Return (x, y) of the center of cell containing provided text 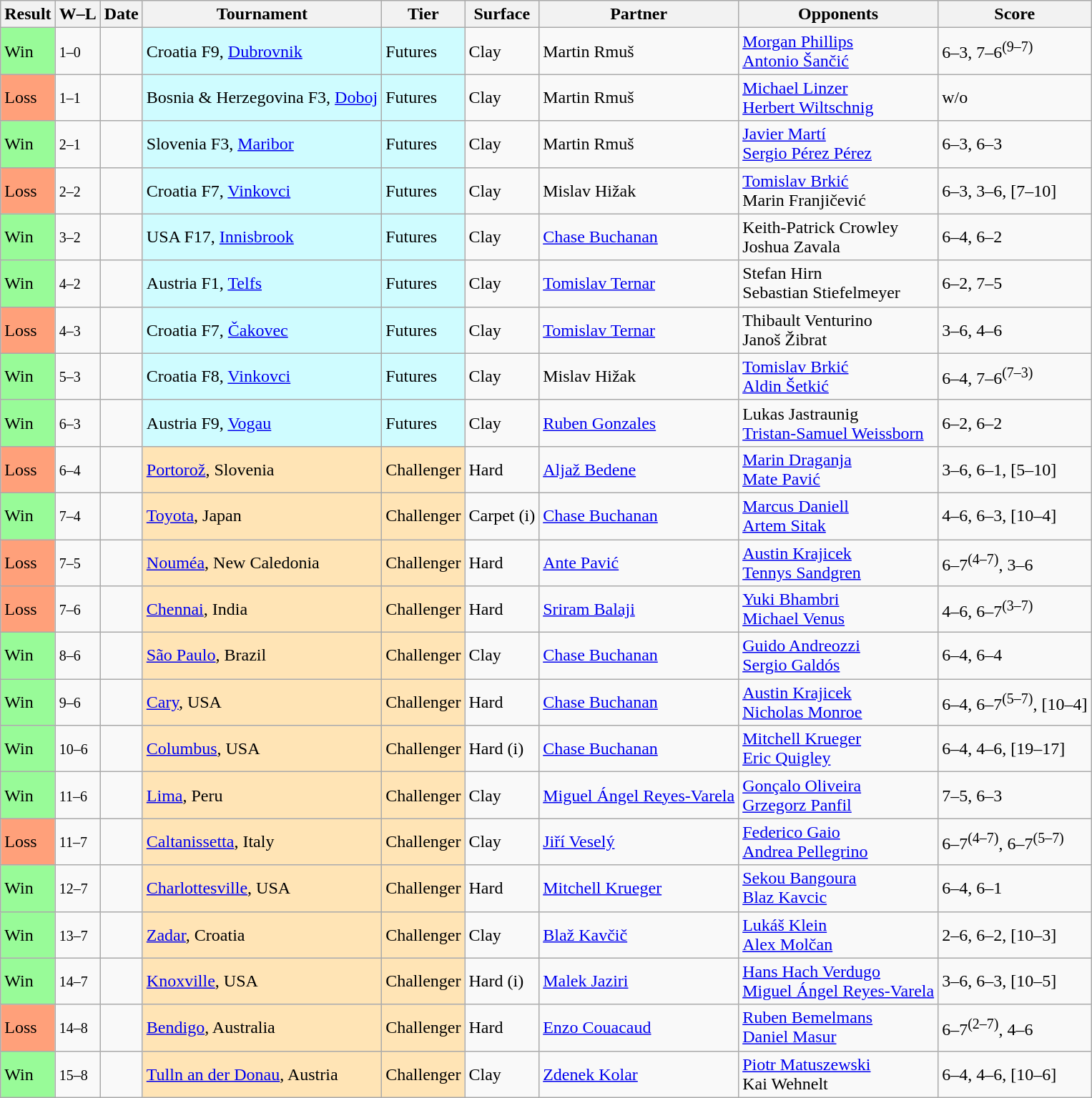
Tomislav Brkić Aldin Šetkić (838, 376)
Jiří Veselý (639, 842)
6–2, 6–2 (1015, 423)
Score (1015, 14)
Stefan Hirn Sebastian Stiefelmeyer (838, 283)
Lukas Jastraunig Tristan-Samuel Weissborn (838, 423)
Enzo Couacaud (639, 1028)
4–6, 6–7(3–7) (1015, 609)
6–2, 7–5 (1015, 283)
Tulln an der Donau, Austria (262, 1074)
Cary, USA (262, 702)
Opponents (838, 14)
6–4, 6–1 (1015, 888)
Ante Pavić (639, 562)
Hans Hach Verdugo Miguel Ángel Reyes-Varela (838, 981)
4–6, 6–3, [10–4] (1015, 516)
6–4, 6–7(5–7), [10–4] (1015, 702)
USA F17, Innisbrook (262, 237)
Austria F1, Telfs (262, 283)
Result (28, 14)
6–7(4–7), 6–7(5–7) (1015, 842)
Miguel Ángel Reyes-Varela (639, 795)
6–4, 6–4 (1015, 656)
Croatia F7, Čakovec (262, 330)
Knoxville, USA (262, 981)
Federico Gaio Andrea Pellegrino (838, 842)
6–4 (77, 469)
Tomislav Brkić Marin Franjičević (838, 190)
13–7 (77, 935)
12–7 (77, 888)
Lukáš Klein Alex Molčan (838, 935)
9–6 (77, 702)
Ruben Gonzales (639, 423)
Carpet (i) (502, 516)
1–0 (77, 51)
Toyota, Japan (262, 516)
Caltanissetta, Italy (262, 842)
7–5, 6–3 (1015, 795)
Tournament (262, 14)
Zdenek Kolar (639, 1074)
Mitchell Krueger (639, 888)
Marin Draganja Mate Pavić (838, 469)
Mitchell Krueger Eric Quigley (838, 749)
3–2 (77, 237)
Guido Andreozzi Sergio Galdós (838, 656)
Portorož, Slovenia (262, 469)
10–6 (77, 749)
Blaž Kavčič (639, 935)
Javier Martí Sergio Pérez Pérez (838, 144)
3–6, 6–1, [5–10] (1015, 469)
Croatia F9, Dubrovnik (262, 51)
Chennai, India (262, 609)
Yuki Bhambri Michael Venus (838, 609)
2–1 (77, 144)
Sekou Bangoura Blaz Kavcic (838, 888)
5–3 (77, 376)
Gonçalo Oliveira Grzegorz Panfil (838, 795)
7–6 (77, 609)
4–2 (77, 283)
Ruben Bemelmans Daniel Masur (838, 1028)
Piotr Matuszewski Kai Wehnelt (838, 1074)
Date (122, 14)
14–7 (77, 981)
Slovenia F3, Maribor (262, 144)
4–3 (77, 330)
6–7(4–7), 3–6 (1015, 562)
Malek Jaziri (639, 981)
7–4 (77, 516)
Austin Krajicek Nicholas Monroe (838, 702)
Keith-Patrick Crowley Joshua Zavala (838, 237)
Austin Krajicek Tennys Sandgren (838, 562)
Morgan Phillips Antonio Šančić (838, 51)
6–7(2–7), 4–6 (1015, 1028)
Partner (639, 14)
1–1 (77, 97)
Bendigo, Australia (262, 1028)
6–4, 7–6(7–3) (1015, 376)
Croatia F8, Vinkovci (262, 376)
Michael Linzer Herbert Wiltschnig (838, 97)
Thibault Venturino Janoš Žibrat (838, 330)
11–6 (77, 795)
Nouméa, New Caledonia (262, 562)
2–2 (77, 190)
Sriram Balaji (639, 609)
6–4, 6–2 (1015, 237)
6–4, 4–6, [19–17] (1015, 749)
8–6 (77, 656)
Marcus Daniell Artem Sitak (838, 516)
Bosnia & Herzegovina F3, Doboj (262, 97)
14–8 (77, 1028)
São Paulo, Brazil (262, 656)
Zadar, Croatia (262, 935)
15–8 (77, 1074)
11–7 (77, 842)
6–3 (77, 423)
Surface (502, 14)
6–4, 4–6, [10–6] (1015, 1074)
Tier (423, 14)
2–6, 6–2, [10–3] (1015, 935)
Charlottesville, USA (262, 888)
6–3, 7–6(9–7) (1015, 51)
6–3, 3–6, [7–10] (1015, 190)
7–5 (77, 562)
Croatia F7, Vinkovci (262, 190)
Aljaž Bedene (639, 469)
W–L (77, 14)
Lima, Peru (262, 795)
3–6, 4–6 (1015, 330)
Columbus, USA (262, 749)
3–6, 6–3, [10–5] (1015, 981)
w/o (1015, 97)
6–3, 6–3 (1015, 144)
Austria F9, Vogau (262, 423)
